Detect which cell encompasses the target text, then output its (X, Y) center coordinate. 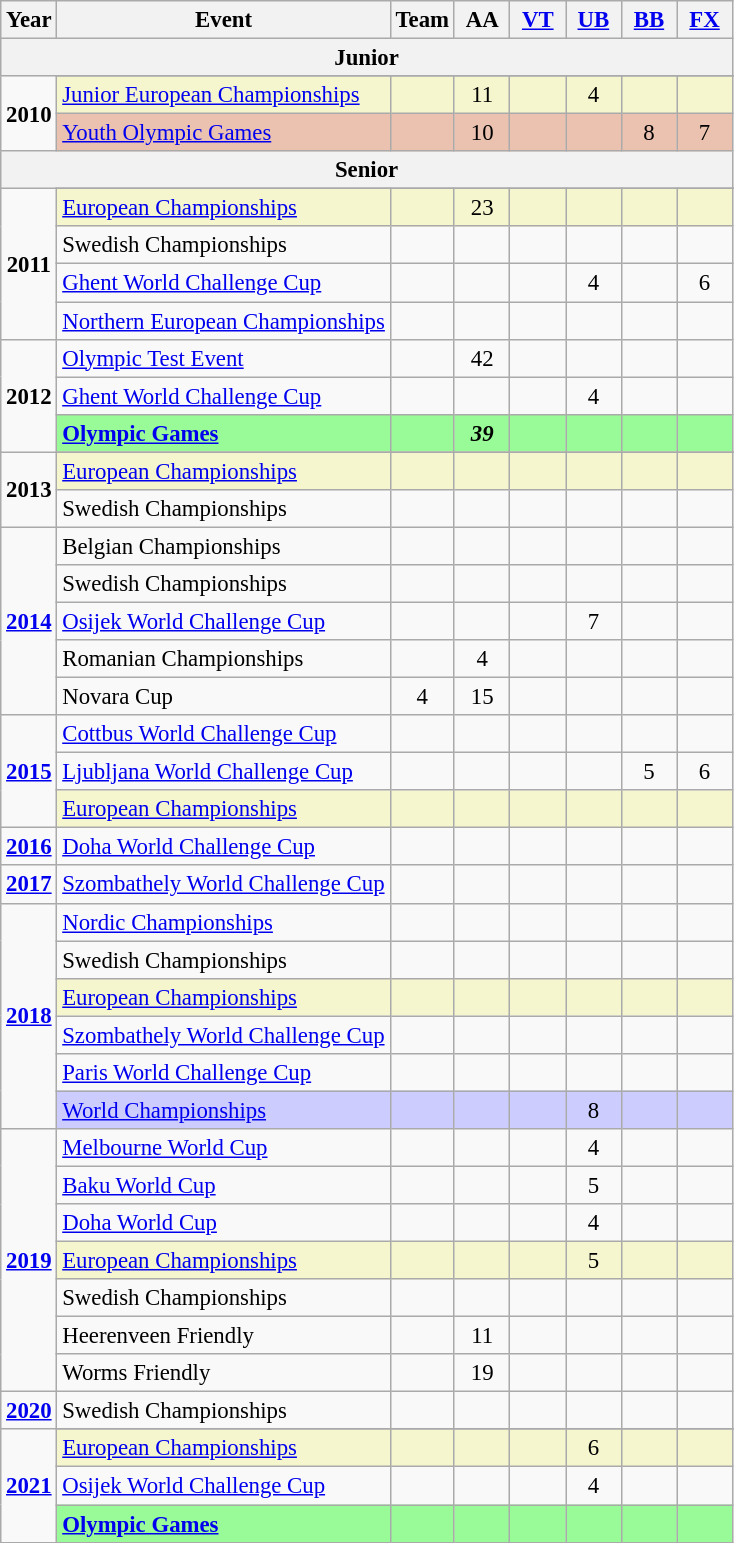
Baku World Cup (224, 1185)
AA (482, 20)
19 (482, 1373)
FX (705, 20)
UB (594, 20)
Nordic Championships (224, 922)
Team (422, 20)
Cottbus World Challenge Cup (224, 734)
Belgian Championships (224, 546)
2013 (29, 490)
BB (649, 20)
Melbourne World Cup (224, 1148)
Novara Cup (224, 697)
VT (538, 20)
Worms Friendly (224, 1373)
Northern European Championships (224, 321)
10 (482, 133)
Olympic Test Event (224, 358)
23 (482, 208)
Junior (367, 58)
Event (224, 20)
2012 (29, 396)
2019 (29, 1260)
Senior (367, 170)
Youth Olympic Games (224, 133)
Doha World Challenge Cup (224, 847)
2014 (29, 621)
Junior European Championships (224, 95)
Year (29, 20)
2016 (29, 847)
Heerenveen Friendly (224, 1336)
World Championships (224, 1110)
2020 (29, 1411)
2011 (29, 264)
2015 (29, 772)
39 (482, 433)
2010 (29, 114)
2021 (29, 1486)
Romanian Championships (224, 659)
15 (482, 697)
Doha World Cup (224, 1223)
42 (482, 358)
Ljubljana World Challenge Cup (224, 772)
Paris World Challenge Cup (224, 1073)
2018 (29, 1016)
2017 (29, 885)
